Search for the cell housing the specified text and yield its (x, y) center coordinate. 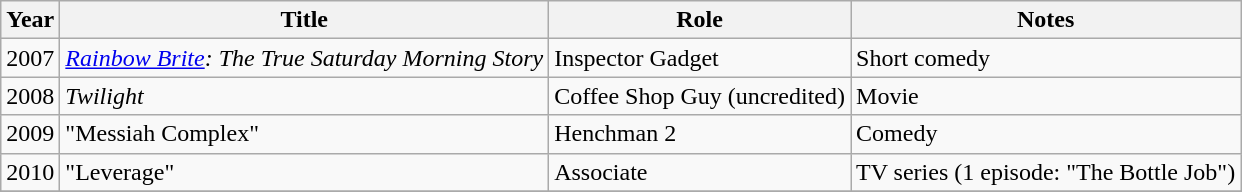
2007 (30, 58)
"Leverage" (304, 172)
Role (700, 20)
2009 (30, 134)
Coffee Shop Guy (uncredited) (700, 96)
Henchman 2 (700, 134)
Comedy (1046, 134)
Notes (1046, 20)
Associate (700, 172)
2008 (30, 96)
TV series (1 episode: "The Bottle Job") (1046, 172)
"Messiah Complex" (304, 134)
Inspector Gadget (700, 58)
Movie (1046, 96)
Title (304, 20)
Twilight (304, 96)
Rainbow Brite: The True Saturday Morning Story (304, 58)
2010 (30, 172)
Short comedy (1046, 58)
Year (30, 20)
